Determine the [x, y] coordinate at the center of the cell enclosing the given text.  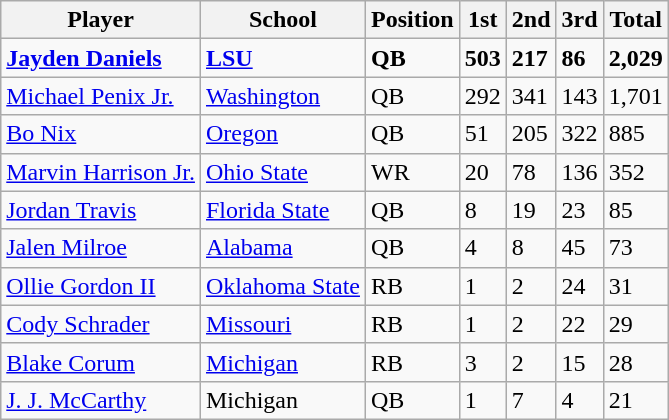
Bo Nix [101, 134]
885 [636, 134]
Player [101, 20]
Ohio State [282, 172]
2,029 [636, 58]
136 [580, 172]
2nd [531, 20]
Michael Penix Jr. [101, 96]
31 [636, 286]
Ollie Gordon II [101, 286]
Jayden Daniels [101, 58]
86 [580, 58]
Washington [282, 96]
21 [636, 400]
J. J. McCarthy [101, 400]
Cody Schrader [101, 324]
Jordan Travis [101, 210]
22 [580, 324]
143 [580, 96]
Total [636, 20]
503 [482, 58]
3rd [580, 20]
7 [531, 400]
73 [636, 248]
205 [531, 134]
3 [482, 362]
Marvin Harrison Jr. [101, 172]
Florida State [282, 210]
School [282, 20]
15 [580, 362]
45 [580, 248]
WR [412, 172]
Jalen Milroe [101, 248]
217 [531, 58]
29 [636, 324]
28 [636, 362]
Oklahoma State [282, 286]
1,701 [636, 96]
Missouri [282, 324]
20 [482, 172]
292 [482, 96]
LSU [282, 58]
Oregon [282, 134]
322 [580, 134]
1st [482, 20]
Blake Corum [101, 362]
341 [531, 96]
85 [636, 210]
Position [412, 20]
19 [531, 210]
24 [580, 286]
78 [531, 172]
Alabama [282, 248]
23 [580, 210]
352 [636, 172]
51 [482, 134]
